Provide the [X, Y] coordinate of the cell's center where the given text is located.  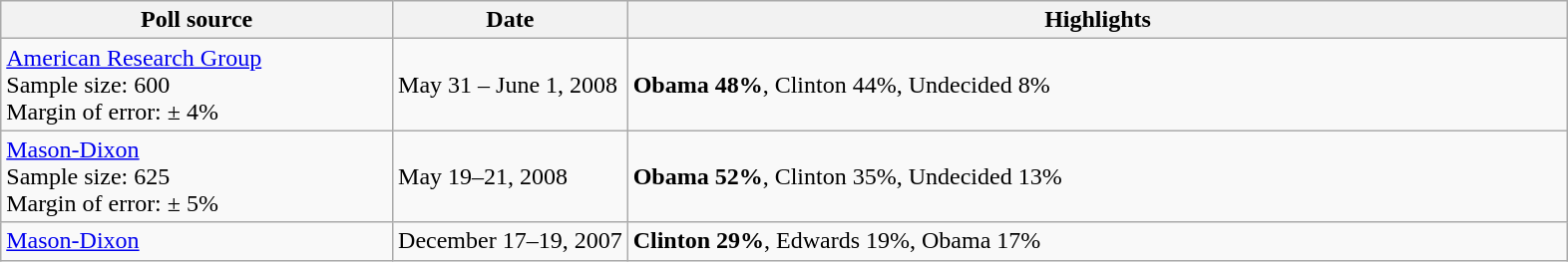
December 17–19, 2007 [511, 241]
Poll source [197, 20]
May 31 – June 1, 2008 [511, 85]
Date [511, 20]
Mason-Dixon [197, 241]
Obama 48%, Clinton 44%, Undecided 8% [1097, 85]
Obama 52%, Clinton 35%, Undecided 13% [1097, 176]
Mason-DixonSample size: 625 Margin of error: ± 5% [197, 176]
Highlights [1097, 20]
May 19–21, 2008 [511, 176]
American Research GroupSample size: 600 Margin of error: ± 4% [197, 85]
Clinton 29%, Edwards 19%, Obama 17% [1097, 241]
